From the cell containing the given text, extract its center point as (x, y) coordinate. 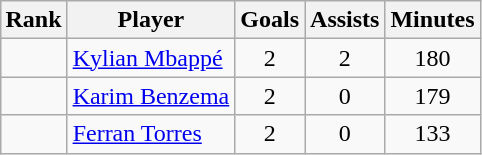
179 (432, 96)
180 (432, 58)
Ferran Torres (151, 134)
Goals (270, 20)
Kylian Mbappé (151, 58)
Assists (345, 20)
Minutes (432, 20)
Player (151, 20)
133 (432, 134)
Rank (34, 20)
Karim Benzema (151, 96)
